From the cell containing the given text, extract its center point as (X, Y) coordinate. 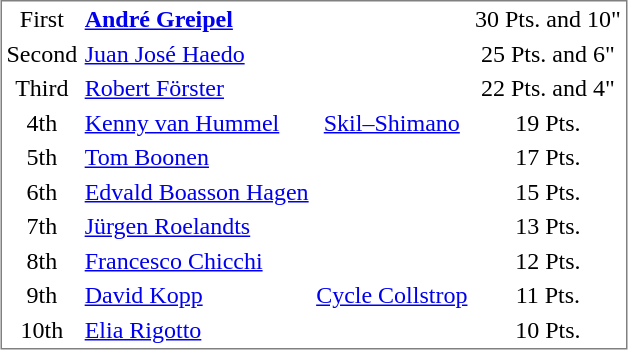
13 Pts. (548, 226)
10th (42, 330)
7th (42, 226)
25 Pts. and 6" (548, 54)
Robert Förster (197, 88)
David Kopp (197, 296)
6th (42, 192)
17 Pts. (548, 158)
Cycle Collstrop (392, 296)
8th (42, 260)
Tom Boonen (197, 158)
Edvald Boasson Hagen (197, 192)
André Greipel (197, 20)
Kenny van Hummel (197, 122)
12 Pts. (548, 260)
Juan José Haedo (197, 54)
4th (42, 122)
15 Pts. (548, 192)
5th (42, 158)
10 Pts. (548, 330)
11 Pts. (548, 296)
Elia Rigotto (197, 330)
Second (42, 54)
9th (42, 296)
First (42, 20)
Francesco Chicchi (197, 260)
19 Pts. (548, 122)
Third (42, 88)
30 Pts. and 10" (548, 20)
22 Pts. and 4" (548, 88)
Skil–Shimano (392, 122)
Jürgen Roelandts (197, 226)
